Extract the (X, Y) coordinate from the center of the cell holding the provided text.  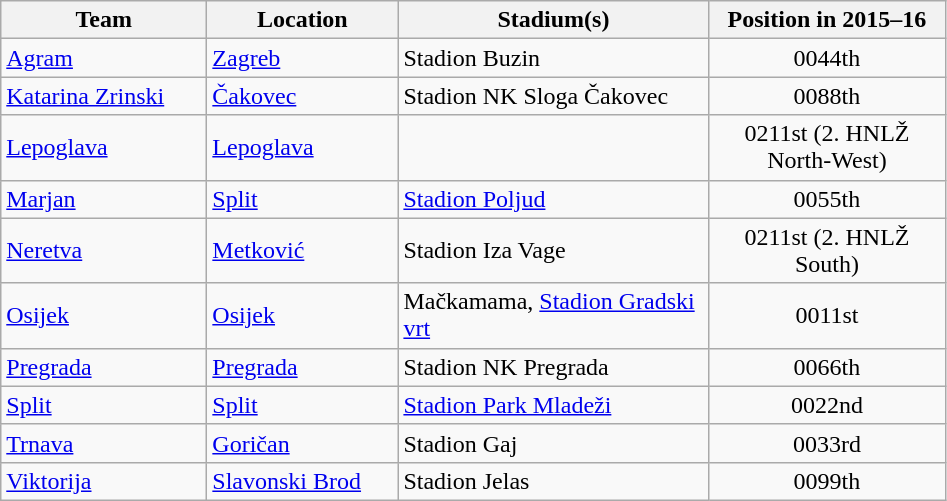
Stadion Park Mladeži (554, 405)
Slavonski Brod (302, 481)
Goričan (302, 443)
0022nd (827, 405)
Marjan (104, 199)
Čakovec (302, 96)
Mačkamama, Stadion Gradski vrt (554, 316)
Stadion Iza Vage (554, 250)
Stadion Poljud (554, 199)
Team (104, 20)
Agram (104, 58)
0088th (827, 96)
Location (302, 20)
Stadium(s) (554, 20)
0033rd (827, 443)
0099th (827, 481)
Stadion Gaj (554, 443)
Position in 2015–16 (827, 20)
Stadion NK Pregrada (554, 367)
0055th (827, 199)
Stadion Buzin (554, 58)
Stadion Jelas (554, 481)
0211st (2. HNLŽ North-West) (827, 148)
Metković (302, 250)
Viktorija (104, 481)
Katarina Zrinski (104, 96)
0044th (827, 58)
Stadion NK Sloga Čakovec (554, 96)
Zagreb (302, 58)
0011st (827, 316)
0211st (2. HNLŽ South) (827, 250)
0066th (827, 367)
Neretva (104, 250)
Trnava (104, 443)
